Search for the cell housing the specified text and yield its [x, y] center coordinate. 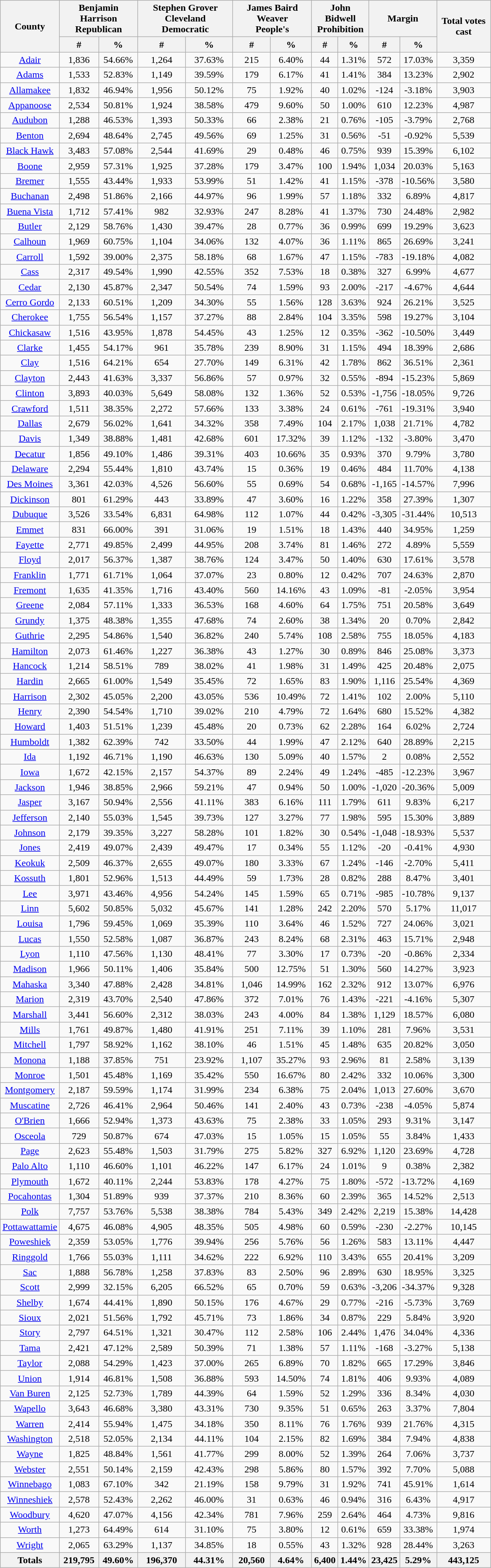
392 [385, 1469]
-238 [385, 1105]
46.22% [209, 1166]
4,156 [162, 1515]
45 [325, 1045]
1,190 [162, 757]
Taylor [30, 1363]
1,382 [79, 742]
365 [385, 1197]
2,724 [464, 727]
9.31% [418, 1120]
1,766 [79, 1257]
3,737 [464, 1454]
4.67% [291, 1302]
263 [385, 1408]
8.28% [291, 211]
Story [30, 1333]
50.54% [209, 287]
50.94% [118, 802]
1.02% [354, 90]
2,686 [464, 348]
9.60% [291, 105]
1,925 [162, 166]
47.12% [118, 1348]
5,307 [464, 999]
1,890 [162, 1302]
6.16% [291, 802]
Keokuk [30, 863]
1,393 [162, 120]
48.41% [209, 954]
2.31% [354, 938]
-0.86% [418, 954]
0.75% [354, 151]
46.60% [118, 1166]
699 [385, 227]
47.56% [118, 954]
Lucas [30, 938]
Bremer [30, 181]
Howard [30, 727]
1,555 [79, 181]
5,649 [162, 393]
Sioux [30, 1318]
1,878 [162, 332]
Monona [30, 1060]
3,780 [464, 454]
Harrison [30, 696]
2,347 [162, 287]
47.68% [209, 620]
2.32% [354, 984]
1.32% [354, 1545]
49.47% [209, 848]
38 [325, 620]
2,665 [79, 681]
-14.57% [418, 484]
298 [252, 1469]
982 [162, 211]
3,147 [464, 1120]
3,889 [464, 817]
1.01% [354, 1166]
614 [162, 1530]
-4.16% [418, 999]
3,893 [79, 393]
35.84% [209, 969]
2,421 [79, 1348]
1,304 [79, 1197]
1,475 [162, 1423]
665 [385, 1363]
Louisa [30, 923]
1,273 [79, 1530]
38.85% [118, 787]
2,948 [464, 938]
2,499 [162, 545]
2,179 [79, 833]
Dallas [30, 423]
2,966 [162, 787]
52.94% [118, 1120]
3,373 [464, 651]
1,710 [162, 712]
18.57% [418, 1015]
44.49% [209, 878]
229 [385, 1318]
34.04% [418, 1333]
36.88% [209, 1378]
742 [162, 742]
1,321 [162, 1333]
707 [385, 575]
55.94% [118, 1423]
2,159 [162, 1469]
51.56% [118, 1318]
34.62% [209, 1257]
5,009 [464, 787]
3.80% [291, 1530]
19.27% [418, 317]
3,971 [79, 893]
-31.44% [418, 514]
4,644 [464, 287]
865 [385, 242]
59.21% [209, 787]
176 [252, 1302]
21.19% [209, 1484]
-20.36% [418, 787]
1,755 [79, 317]
3.64% [291, 923]
180 [252, 863]
1,192 [79, 757]
County [30, 26]
1,990 [162, 272]
Pottawattamie [30, 1227]
27.70% [209, 363]
Warren [30, 1423]
25.54% [418, 681]
1.81% [354, 1378]
2,509 [79, 863]
3,769 [464, 1302]
2.24% [291, 772]
3,903 [464, 90]
9,726 [464, 393]
3,623 [464, 227]
-230 [385, 1227]
41.35% [118, 590]
755 [385, 635]
Humboldt [30, 742]
34.06% [209, 242]
9,816 [464, 1515]
164 [385, 727]
-985 [385, 893]
3,050 [464, 1045]
2,443 [79, 378]
1,239 [162, 727]
58.51% [118, 666]
2,551 [79, 1469]
-3,206 [385, 1287]
1,592 [79, 257]
2,578 [79, 1500]
3,531 [464, 1030]
2,534 [79, 105]
17.32% [291, 438]
1,789 [162, 1393]
4,183 [464, 635]
259 [325, 1515]
39.59% [209, 75]
46.37% [118, 863]
0.54% [354, 833]
1.48% [354, 1045]
391 [162, 530]
1,349 [79, 438]
2,312 [162, 1015]
Webster [30, 1469]
18.05% [418, 635]
1.36% [291, 393]
9.83% [418, 802]
3,300 [464, 1075]
42 [325, 363]
5,163 [464, 166]
56.37% [118, 560]
3,643 [79, 1408]
Clarke [30, 348]
45.87% [118, 287]
3,578 [464, 560]
34.32% [209, 423]
1,481 [162, 438]
100 [325, 166]
61.71% [118, 575]
2,294 [79, 469]
1.78% [354, 363]
Fremont [30, 590]
53.83% [209, 1181]
35.27% [291, 1060]
James Baird WeaverPeople's [272, 19]
53.99% [209, 181]
21.76% [418, 1423]
2.50% [291, 1272]
281 [385, 1030]
43.44% [118, 181]
26.69% [418, 242]
1,836 [79, 60]
1,046 [252, 984]
7,996 [464, 484]
3,361 [79, 484]
168 [252, 605]
5.76% [291, 1242]
Clayton [30, 378]
Madison [30, 969]
Audubon [30, 120]
1,264 [162, 60]
3,649 [464, 605]
4.07% [291, 242]
130 [252, 757]
8.36% [291, 1197]
4,382 [464, 712]
36.87% [209, 938]
48.64% [118, 135]
1.30% [354, 969]
3,227 [162, 833]
1.22% [354, 499]
1,508 [162, 1378]
3,380 [162, 1408]
Clay [30, 363]
7.94% [418, 1439]
Buchanan [30, 196]
58.76% [118, 227]
2,771 [79, 545]
1,771 [79, 575]
Fayette [30, 545]
3.60% [291, 499]
145 [252, 893]
37.63% [209, 60]
2,552 [464, 757]
Osceola [30, 1136]
Mills [30, 1030]
50.39% [209, 1348]
3,923 [464, 969]
59.45% [118, 923]
158 [252, 1484]
Plymouth [30, 1181]
3,167 [79, 802]
13.07% [418, 984]
39.73% [209, 817]
36.38% [209, 651]
3,139 [464, 1060]
4,447 [464, 1242]
8.47% [418, 878]
46.68% [118, 1408]
34.95% [418, 530]
149 [252, 363]
38.38% [209, 1212]
4,169 [464, 1181]
0.53% [354, 393]
3,359 [464, 60]
1,064 [162, 575]
2.15% [291, 1439]
Mahaska [30, 984]
Marion [30, 999]
1,924 [162, 105]
1.90% [354, 681]
49.54% [118, 272]
0.46% [354, 469]
2,215 [464, 742]
1,856 [79, 454]
45.71% [209, 1318]
Emmet [30, 530]
570 [385, 908]
38.76% [209, 560]
2,726 [79, 1105]
1,776 [162, 1242]
240 [252, 635]
536 [252, 696]
Crawford [30, 408]
2.44% [354, 1333]
264 [385, 1454]
20.58% [418, 605]
53.05% [118, 1242]
43.31% [209, 1408]
1.28% [291, 908]
3,337 [162, 378]
3,241 [464, 242]
Grundy [30, 620]
583 [385, 1242]
47.03% [209, 1136]
46.81% [118, 1378]
4.64% [291, 1560]
208 [252, 545]
-2.05% [418, 590]
-761 [385, 408]
5.17% [418, 908]
46.53% [118, 120]
23,425 [385, 1560]
1,209 [162, 302]
58.18% [209, 257]
4.27% [291, 1181]
4,930 [464, 848]
-19.31% [418, 408]
37.07% [209, 575]
1,034 [385, 166]
Pocahontas [30, 1197]
44.39% [209, 1393]
33.38% [418, 1530]
215 [252, 60]
42.03% [118, 484]
9,137 [464, 893]
-362 [385, 332]
39.47% [209, 227]
Totals [30, 1560]
1.76% [354, 1423]
15.71% [418, 938]
403 [252, 454]
9,328 [464, 1287]
0.80% [291, 575]
5,559 [464, 545]
2,655 [162, 863]
2,982 [464, 211]
242 [325, 908]
1,501 [79, 1075]
2,414 [79, 1423]
219,795 [79, 1560]
42.34% [209, 1515]
3,449 [464, 332]
82 [325, 1439]
2.64% [354, 1515]
51.89% [118, 1197]
2.40% [291, 1105]
2,084 [79, 605]
1,792 [162, 1318]
56.86% [209, 378]
Jasper [30, 802]
4,677 [464, 272]
Lee [30, 893]
64.49% [118, 1530]
4,728 [464, 1151]
34.85% [209, 1545]
-1,020 [385, 787]
4,956 [162, 893]
21 [325, 120]
862 [385, 363]
2,075 [464, 666]
17.03% [418, 60]
-10.50% [418, 332]
3,340 [79, 984]
Guthrie [30, 635]
45.05% [118, 696]
67 [325, 863]
-572 [385, 1181]
Benjamin HarrisonRepublican [99, 19]
5,874 [464, 1105]
43.74% [209, 469]
1,966 [79, 969]
4.79% [291, 712]
30.47% [209, 1333]
Cedar [30, 287]
66 [252, 120]
3,580 [464, 181]
1,933 [162, 181]
1,013 [385, 1090]
52.58% [118, 938]
550 [252, 1075]
Hancock [30, 666]
2,513 [464, 1197]
2,797 [79, 1333]
4.60% [291, 605]
-5.73% [418, 1302]
Wapello [30, 1408]
1,476 [385, 1333]
23.69% [418, 1151]
-15.23% [418, 378]
37.27% [209, 317]
51.51% [118, 727]
1,157 [162, 317]
831 [79, 530]
1.34% [354, 620]
43.46% [118, 893]
2,295 [79, 635]
61.29% [118, 499]
0.35% [354, 332]
1.79% [354, 802]
251 [252, 1030]
64.98% [209, 514]
48.84% [118, 1454]
2,390 [79, 712]
49.87% [118, 1030]
61.46% [118, 651]
196,370 [162, 1560]
1,101 [162, 1166]
Lyon [30, 954]
54 [325, 484]
Benton [30, 135]
42.68% [209, 438]
45.67% [209, 908]
36.82% [209, 635]
Palo Alto [30, 1166]
102 [385, 696]
34.81% [209, 984]
57.11% [118, 605]
1.52% [354, 923]
1,107 [252, 1060]
O'Brien [30, 1120]
1,083 [79, 1484]
2,768 [464, 120]
52.96% [118, 878]
50.11% [118, 969]
801 [79, 499]
1.10% [354, 1030]
-217 [385, 287]
1,214 [79, 666]
44.97% [209, 196]
23.92% [209, 1060]
5,539 [464, 135]
0.89% [354, 651]
Delaware [30, 469]
1,614 [464, 1484]
601 [252, 438]
2,319 [79, 999]
34.30% [209, 302]
31.79% [209, 1151]
3.74% [291, 545]
20.48% [418, 666]
5,537 [464, 833]
71 [252, 1348]
928 [385, 1545]
610 [385, 105]
Winneshiek [30, 1500]
1.07% [291, 514]
0.59% [354, 1227]
-2.27% [418, 1227]
1,111 [162, 1257]
33.89% [209, 499]
1,455 [79, 348]
-81 [385, 590]
1,116 [385, 681]
Adams [30, 75]
10.66% [291, 454]
0.68% [354, 484]
59.59% [118, 1090]
2.60% [291, 620]
Adair [30, 60]
39.35% [118, 833]
1.46% [354, 545]
1,503 [162, 1151]
2,200 [162, 696]
-10.78% [418, 893]
5,088 [464, 1469]
1,137 [162, 1545]
Decatur [30, 454]
1,549 [162, 681]
0.69% [291, 484]
37.37% [209, 1197]
Butler [30, 227]
61.00% [118, 681]
49.85% [118, 545]
35.78% [209, 348]
45.91% [418, 1484]
2,088 [79, 1363]
1,120 [385, 1151]
0.76% [354, 120]
1,288 [79, 120]
9.93% [418, 1378]
37.83% [209, 1272]
28.44% [418, 1545]
20,560 [252, 1560]
Dickinson [30, 499]
48.38% [118, 620]
2,125 [79, 1393]
6.43% [418, 1500]
2,262 [162, 1500]
Winnebago [30, 1484]
34 [325, 1318]
10.06% [418, 1075]
372 [252, 999]
5,538 [162, 1212]
572 [385, 60]
5,869 [464, 378]
16.67% [291, 1075]
2,870 [464, 575]
53.76% [118, 1212]
Hamilton [30, 651]
42.55% [209, 272]
Kossuth [30, 878]
147 [252, 1166]
-13.72% [418, 1181]
3.38% [291, 408]
425 [385, 666]
505 [252, 1227]
5,110 [464, 696]
36.51% [418, 363]
-4.67% [418, 287]
17.61% [418, 560]
1,406 [162, 969]
3.37% [418, 1408]
8.11% [291, 1423]
4,526 [162, 484]
1,550 [79, 938]
-3.27% [418, 1348]
127 [252, 817]
Union [30, 1378]
35 [325, 454]
Van Buren [30, 1393]
Buena Vista [30, 211]
49.10% [118, 454]
Appanoose [30, 105]
1.56% [291, 302]
46.63% [209, 757]
4,336 [464, 1333]
234 [252, 1090]
336 [385, 1393]
33.54% [118, 514]
741 [385, 1484]
49.60% [118, 1560]
611 [385, 802]
1.39% [354, 1454]
40.11% [118, 1181]
5.43% [291, 1212]
52.05% [118, 1439]
1,561 [162, 1454]
Dubuque [30, 514]
6,205 [162, 1287]
Scott [30, 1287]
Total votes cast [464, 26]
57.41% [118, 211]
-216 [385, 1302]
17.29% [418, 1363]
Worth [30, 1530]
3,670 [464, 1090]
1,540 [162, 635]
133 [252, 408]
20.82% [418, 1045]
-168 [385, 1348]
272 [385, 545]
101 [252, 833]
18.95% [418, 1272]
0.56% [354, 135]
67.10% [118, 1484]
464 [385, 1515]
342 [162, 1484]
52.43% [118, 1500]
2,073 [79, 651]
31.99% [209, 1090]
-18.93% [418, 833]
Boone [30, 166]
5.29% [418, 1560]
1.80% [354, 1181]
0.36% [291, 469]
463 [385, 938]
Linn [30, 908]
Wayne [30, 1454]
-12.23% [418, 772]
1,258 [162, 1272]
Washington [30, 1439]
2,694 [79, 135]
1,355 [162, 620]
37.85% [118, 1060]
2,361 [464, 363]
6,831 [162, 514]
2,134 [162, 1439]
5,138 [464, 1348]
Polk [30, 1212]
27.60% [418, 1090]
1,801 [79, 878]
1,716 [162, 590]
1,796 [79, 923]
4.73% [418, 1515]
Cass [30, 272]
32.93% [209, 211]
6,400 [325, 1560]
1,373 [162, 1120]
2,902 [464, 75]
3.30% [291, 954]
57.31% [118, 166]
56.02% [118, 423]
43.70% [118, 999]
4,782 [464, 423]
50.81% [118, 105]
1.49% [354, 666]
5,411 [464, 863]
0.34% [291, 848]
239 [252, 348]
John BidwellProhibition [340, 19]
2,219 [385, 1212]
2.20% [354, 908]
0.48% [291, 151]
1,188 [79, 1060]
3.43% [354, 1257]
635 [385, 1045]
50.15% [209, 1302]
1.64% [354, 712]
1,430 [162, 227]
2,419 [79, 848]
479 [252, 105]
484 [385, 469]
4,082 [464, 257]
-132 [385, 438]
62.39% [118, 742]
7,757 [79, 1212]
54.29% [118, 1363]
1,104 [162, 242]
1.86% [291, 1318]
26.21% [418, 302]
-19.18% [418, 257]
3,920 [464, 1318]
443,125 [464, 1560]
5.86% [291, 1469]
2,272 [162, 408]
1,666 [79, 1120]
1.09% [354, 590]
1.73% [291, 878]
1,403 [79, 727]
-378 [385, 181]
Des Moines [30, 484]
41.63% [118, 378]
24.48% [418, 211]
44.41% [118, 1302]
48.35% [209, 1227]
2,589 [162, 1348]
Carroll [30, 257]
5,032 [162, 908]
288 [385, 878]
1.44% [354, 1560]
0.08% [418, 757]
162 [325, 984]
1,129 [385, 1015]
7.53% [291, 272]
784 [252, 1212]
8.00% [291, 1454]
-3.18% [418, 90]
Chickasaw [30, 332]
1.42% [291, 181]
Ringgold [30, 1257]
54.66% [118, 60]
-1,165 [385, 484]
3,846 [464, 1363]
729 [79, 1136]
15.52% [418, 712]
1.31% [354, 60]
4,817 [464, 196]
47.86% [209, 999]
7.01% [291, 999]
440 [385, 530]
Woodbury [30, 1515]
2,518 [79, 1439]
9 [385, 1166]
13.23% [418, 75]
35.45% [209, 681]
52.73% [118, 1393]
1.29% [354, 1393]
47.88% [118, 984]
4.89% [418, 545]
Sac [30, 1272]
1,969 [79, 242]
34.18% [209, 1423]
1,761 [79, 1030]
2,187 [79, 1090]
-485 [385, 772]
6.31% [291, 363]
1,149 [162, 75]
20.03% [418, 166]
4,089 [464, 1378]
1,307 [464, 499]
-124 [385, 90]
7.11% [291, 1030]
44.11% [209, 1439]
Page [30, 1151]
1,946 [79, 787]
2,130 [79, 287]
349 [325, 1212]
2,166 [162, 196]
1,259 [464, 530]
3,209 [464, 1257]
10.49% [291, 696]
0.71% [354, 893]
14,428 [464, 1212]
-894 [385, 378]
39.00% [118, 257]
13.11% [418, 1242]
39.31% [209, 454]
3,526 [79, 514]
3.84% [418, 1136]
31.10% [209, 1530]
38.58% [209, 105]
54.37% [209, 772]
1,914 [79, 1378]
Henry [30, 712]
12.75% [291, 969]
2.96% [354, 1060]
Muscatine [30, 1105]
73 [252, 1318]
4,315 [464, 1423]
1,513 [162, 878]
23 [252, 575]
35.42% [209, 1075]
1,832 [79, 90]
-3.80% [418, 438]
494 [385, 348]
108 [325, 635]
6,217 [464, 802]
2,745 [162, 135]
88 [252, 317]
49.56% [209, 135]
3.35% [354, 317]
Wright [30, 1545]
32 [325, 378]
38.35% [118, 408]
14.52% [418, 1197]
1,174 [162, 1090]
1.37% [354, 211]
727 [385, 923]
49 [325, 772]
14.50% [291, 1378]
Iowa [30, 772]
128 [325, 302]
89 [252, 772]
Mitchell [30, 1045]
Hardin [30, 681]
111 [325, 802]
3,483 [79, 151]
24.63% [418, 575]
2,959 [79, 166]
2.17% [354, 423]
-3,305 [385, 514]
1,511 [79, 408]
-18.05% [418, 393]
2.39% [354, 1197]
43.40% [209, 590]
36.53% [209, 605]
4,369 [464, 681]
265 [252, 1363]
178 [252, 1181]
0.65% [354, 1408]
44.95% [209, 545]
1.67% [291, 257]
2,540 [162, 999]
56 [325, 1242]
383 [252, 802]
6.99% [418, 272]
1.40% [354, 560]
33.50% [209, 742]
14.16% [291, 590]
781 [252, 1515]
4.00% [291, 1015]
28.89% [418, 742]
41.91% [209, 1030]
60.75% [118, 242]
46.00% [209, 1500]
2,129 [79, 227]
7,804 [464, 1408]
2,133 [79, 302]
6,976 [464, 984]
40.03% [118, 393]
43.95% [118, 332]
961 [162, 348]
54.86% [118, 635]
18.39% [418, 348]
46.71% [118, 757]
1,087 [162, 938]
50.46% [209, 1105]
0.97% [291, 378]
4.98% [291, 1227]
2,017 [79, 560]
1,974 [464, 1530]
1,712 [79, 211]
3,325 [464, 1272]
2.04% [354, 1090]
3,940 [464, 408]
Davis [30, 438]
8.90% [291, 348]
-10.56% [418, 181]
66.00% [118, 530]
70 [325, 1363]
Johnson [30, 833]
2.28% [354, 727]
655 [385, 1257]
9.35% [291, 1408]
4,620 [79, 1515]
44.31% [209, 1560]
1.69% [354, 1439]
2,498 [79, 196]
1.18% [354, 196]
0.82% [354, 878]
1,387 [162, 560]
50.12% [209, 90]
2,842 [464, 620]
4,138 [464, 469]
10,145 [464, 1227]
54.45% [209, 332]
1,423 [162, 1363]
31.06% [209, 530]
1,641 [162, 423]
46.41% [118, 1105]
-0.41% [418, 848]
1.27% [291, 651]
27.39% [418, 499]
51.86% [118, 196]
4,905 [162, 1227]
0.93% [354, 454]
1,486 [162, 454]
38.88% [118, 438]
1.94% [354, 166]
46.94% [118, 90]
41.11% [209, 802]
2,244 [162, 1181]
54.54% [118, 712]
593 [252, 1378]
124 [252, 560]
Clinton [30, 393]
1,635 [79, 590]
5.09% [291, 757]
6,102 [464, 151]
3,967 [464, 772]
54.17% [118, 348]
Cerro Gordo [30, 302]
1,038 [385, 423]
3.27% [291, 817]
2,428 [162, 984]
6,080 [464, 1015]
58.08% [209, 393]
3,470 [464, 438]
56.54% [118, 317]
5.74% [291, 635]
6.40% [291, 60]
8.24% [291, 938]
1,333 [162, 605]
5.82% [291, 1151]
443 [162, 499]
3.33% [291, 863]
55.44% [118, 469]
16 [325, 499]
2,679 [79, 423]
46.08% [118, 1227]
12.23% [418, 105]
33 [325, 1120]
Marshall [30, 1015]
316 [385, 1500]
1,956 [162, 90]
2,964 [162, 1105]
Floyd [30, 560]
19.29% [418, 227]
2,623 [79, 1151]
5,602 [79, 908]
Allamakee [30, 90]
Tama [30, 1348]
15.30% [418, 817]
Poweshiek [30, 1242]
2,375 [162, 257]
247 [252, 211]
52.83% [118, 75]
2,439 [162, 848]
1,169 [162, 1075]
Shelby [30, 1302]
58.28% [209, 833]
-221 [385, 999]
66.52% [209, 1287]
352 [252, 272]
64.21% [118, 363]
924 [385, 302]
-146 [385, 863]
598 [385, 317]
43.63% [209, 1120]
654 [162, 363]
789 [162, 666]
2 [385, 757]
14.99% [291, 984]
14.27% [418, 969]
846 [385, 651]
41.69% [209, 151]
500 [252, 969]
35.39% [209, 923]
256 [252, 1242]
640 [385, 742]
1,888 [79, 1272]
1,810 [162, 469]
3,441 [79, 1015]
2,140 [79, 817]
42.43% [209, 1469]
Margin [403, 19]
-51 [385, 135]
1,375 [79, 620]
1,545 [162, 817]
8.34% [418, 1393]
-783 [385, 257]
0.99% [354, 227]
38.10% [209, 1045]
Cherokee [30, 317]
47.07% [118, 1515]
350 [252, 1423]
1.65% [291, 681]
24.06% [418, 923]
42.15% [118, 772]
11,017 [464, 908]
62 [325, 727]
1,130 [162, 954]
-34.37% [418, 1287]
-1,048 [385, 833]
370 [385, 454]
2.89% [354, 1272]
2.84% [291, 317]
-3.79% [418, 120]
2,334 [464, 954]
Greene [30, 605]
21.71% [418, 423]
56.78% [118, 1272]
2,359 [79, 1242]
50.14% [118, 1469]
20.41% [418, 1257]
7.49% [291, 423]
6.02% [418, 727]
2,157 [162, 772]
37.28% [209, 166]
1,162 [162, 1045]
41.77% [209, 1454]
1,227 [162, 651]
64.51% [118, 1333]
2,556 [162, 802]
3,263 [464, 1545]
55.48% [118, 1151]
1,433 [464, 1136]
-4.05% [418, 1105]
50.33% [209, 120]
6.38% [291, 1090]
674 [162, 1136]
15.38% [418, 1212]
4,838 [464, 1439]
2,382 [464, 1166]
3,401 [464, 878]
25.08% [418, 651]
-2.70% [418, 863]
1.26% [354, 1242]
1.75% [354, 605]
57.08% [118, 151]
659 [385, 1530]
293 [385, 1120]
54.24% [209, 893]
-0.92% [418, 135]
2,544 [162, 151]
-105 [385, 120]
299 [252, 1454]
15.39% [418, 151]
222 [252, 1257]
37.00% [209, 1363]
3,021 [464, 923]
50.85% [118, 908]
4,675 [79, 1227]
406 [385, 1378]
4,987 [464, 105]
Stephen Grover ClevelandDemocratic [186, 19]
32.15% [118, 1287]
60.51% [118, 302]
11.70% [418, 469]
10,513 [464, 514]
Jefferson [30, 817]
43.05% [209, 696]
2,317 [79, 272]
Ida [30, 757]
680 [385, 712]
84 [325, 1015]
Black Hawk [30, 151]
-1,756 [385, 393]
4,030 [464, 1393]
39.94% [209, 1242]
Montgomery [30, 1090]
63.29% [118, 1545]
Monroe [30, 1075]
57.66% [209, 408]
2,999 [79, 1287]
1,825 [79, 1454]
106 [325, 1333]
3,525 [464, 302]
275 [252, 1151]
912 [385, 984]
2,302 [79, 696]
1,480 [162, 1030]
1,674 [79, 1302]
69 [252, 135]
1,533 [79, 75]
3,954 [464, 590]
39.02% [209, 712]
3.63% [354, 302]
7.70% [418, 1469]
58.92% [118, 1045]
3,104 [464, 317]
1,069 [162, 923]
Jackson [30, 787]
2,065 [79, 1545]
38.03% [209, 1015]
7.06% [418, 1454]
50.87% [118, 1136]
0.87% [354, 1318]
5.84% [418, 1318]
Franklin [30, 575]
2,021 [79, 1318]
4,917 [464, 1500]
38.02% [209, 666]
2.12% [354, 742]
Calhoun [30, 242]
595 [385, 817]
Jones [30, 848]
1,797 [79, 1045]
